Search for the cell housing the specified text and yield its (x, y) center coordinate. 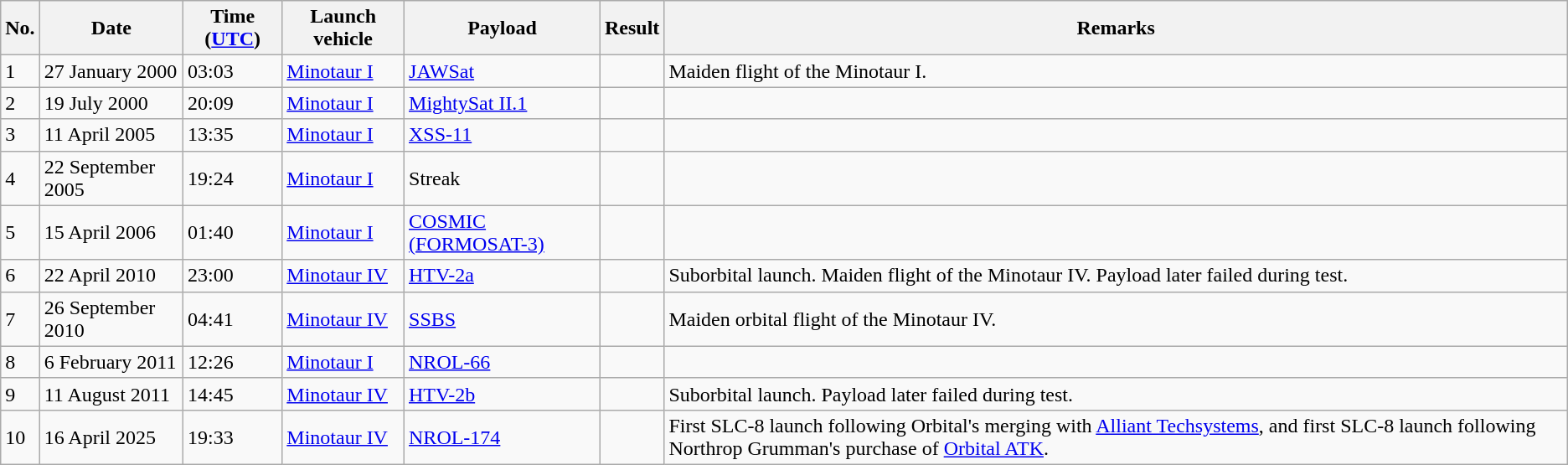
23:00 (233, 276)
NROL-66 (503, 362)
19:24 (233, 178)
20:09 (233, 103)
9 (20, 394)
JAWSat (503, 71)
10 (20, 437)
11 April 2005 (111, 135)
HTV-2a (503, 276)
Date (111, 28)
3 (20, 135)
Launch vehicle (343, 28)
Maiden flight of the Minotaur I. (1116, 71)
Result (632, 28)
HTV-2b (503, 394)
16 April 2025 (111, 437)
19 July 2000 (111, 103)
Payload (503, 28)
5 (20, 233)
Maiden orbital flight of the Minotaur IV. (1116, 318)
8 (20, 362)
Suborbital launch. Payload later failed during test. (1116, 394)
COSMIC (FORMOSAT-3) (503, 233)
11 August 2011 (111, 394)
26 September 2010 (111, 318)
01:40 (233, 233)
15 April 2006 (111, 233)
03:03 (233, 71)
6 (20, 276)
Suborbital launch. Maiden flight of the Minotaur IV. Payload later failed during test. (1116, 276)
1 (20, 71)
4 (20, 178)
SSBS (503, 318)
2 (20, 103)
MightySat II.1 (503, 103)
Time (UTC) (233, 28)
14:45 (233, 394)
6 February 2011 (111, 362)
7 (20, 318)
19:33 (233, 437)
NROL-174 (503, 437)
22 September 2005 (111, 178)
Remarks (1116, 28)
04:41 (233, 318)
No. (20, 28)
XSS-11 (503, 135)
First SLC-8 launch following Orbital's merging with Alliant Techsystems, and first SLC-8 launch following Northrop Grumman's purchase of Orbital ATK. (1116, 437)
22 April 2010 (111, 276)
27 January 2000 (111, 71)
13:35 (233, 135)
12:26 (233, 362)
Streak (503, 178)
